From the cell containing the given text, extract its center point as (X, Y) coordinate. 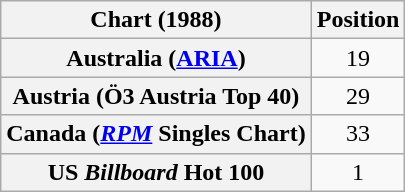
Chart (1988) (156, 20)
US Billboard Hot 100 (156, 172)
19 (358, 58)
1 (358, 172)
Canada (RPM Singles Chart) (156, 134)
Position (358, 20)
Austria (Ö3 Austria Top 40) (156, 96)
Australia (ARIA) (156, 58)
33 (358, 134)
29 (358, 96)
